Pinpoint the cell where the given text exists, returning its [X, Y] midpoint coordinate. 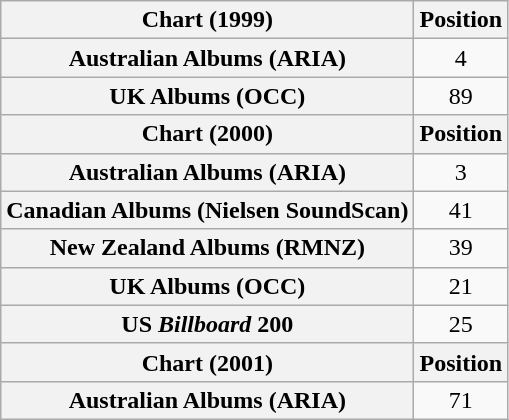
4 [461, 58]
41 [461, 210]
US Billboard 200 [208, 324]
25 [461, 324]
Chart (1999) [208, 20]
Chart (2001) [208, 362]
71 [461, 400]
39 [461, 248]
3 [461, 172]
New Zealand Albums (RMNZ) [208, 248]
Canadian Albums (Nielsen SoundScan) [208, 210]
89 [461, 96]
21 [461, 286]
Chart (2000) [208, 134]
